Return the (x, y) coordinate for the center point of the cell that contains the specified text.  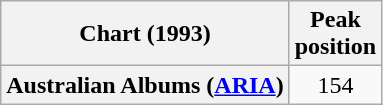
Australian Albums (ARIA) (145, 85)
Chart (1993) (145, 34)
154 (335, 85)
Peakposition (335, 34)
